Identify which cell holds the provided text, then report its (x, y) central coordinate. 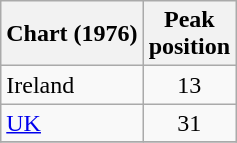
Peak position (189, 34)
13 (189, 85)
Ireland (72, 85)
31 (189, 123)
Chart (1976) (72, 34)
UK (72, 123)
